Find where the given text appears and provide that cell's center as [x, y] coordinate. 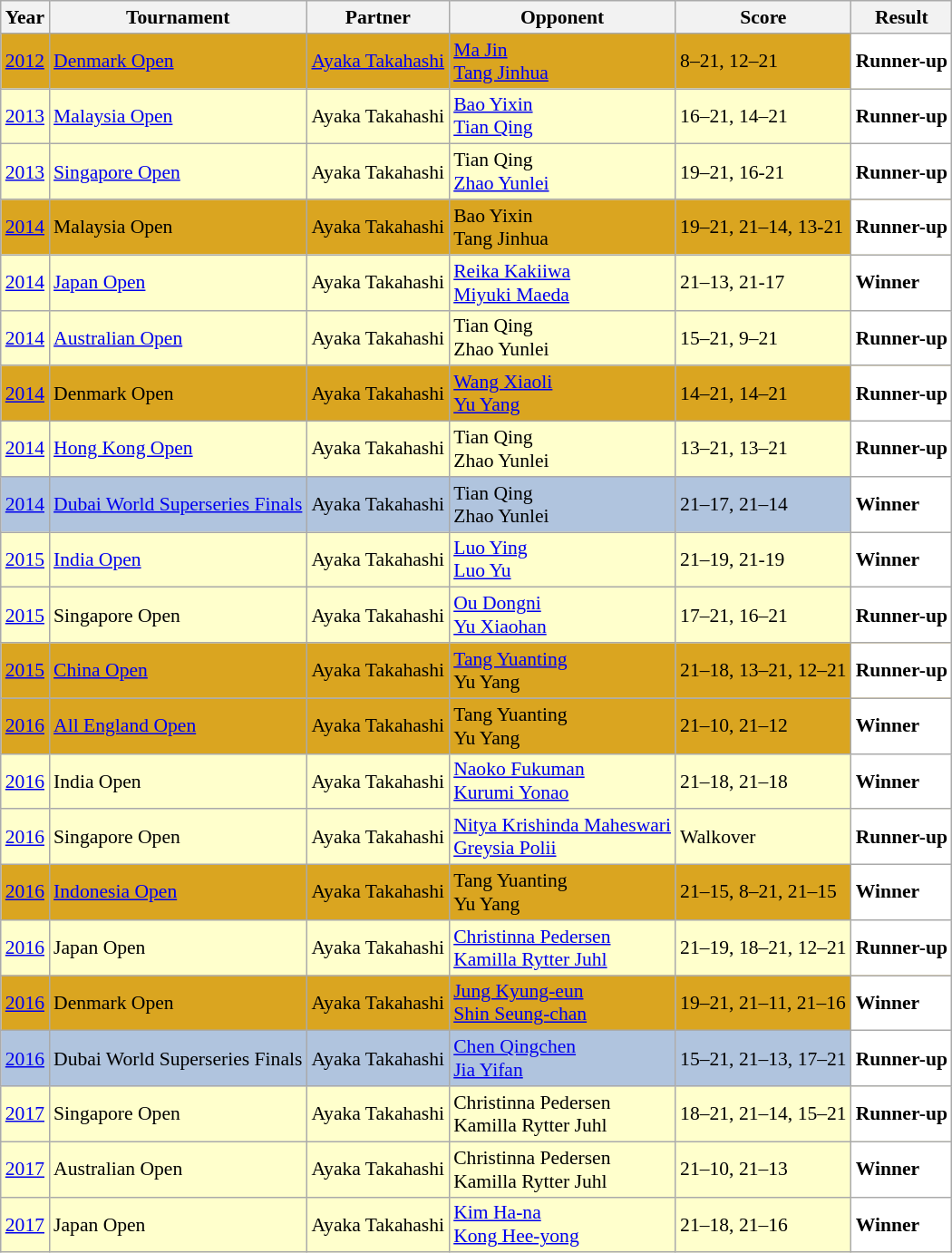
21–13, 21-17 [763, 283]
17–21, 16–21 [763, 615]
All England Open [178, 725]
Chen Qingchen Jia Yifan [562, 1059]
21–19, 18–21, 12–21 [763, 948]
19–21, 21–11, 21–16 [763, 1003]
21–17, 21–14 [763, 504]
15–21, 9–21 [763, 337]
21–18, 21–16 [763, 1224]
18–21, 21–14, 15–21 [763, 1113]
Luo Ying Luo Yu [562, 560]
Ou Dongni Yu Xiaohan [562, 615]
Wang Xiaoli Yu Yang [562, 393]
21–15, 8–21, 21–15 [763, 892]
15–21, 21–13, 17–21 [763, 1059]
14–21, 14–21 [763, 393]
21–18, 21–18 [763, 782]
21–19, 21-19 [763, 560]
Reika Kakiiwa Miyuki Maeda [562, 283]
8–21, 12–21 [763, 62]
19–21, 21–14, 13-21 [763, 227]
Opponent [562, 17]
13–21, 13–21 [763, 450]
Tournament [178, 17]
21–10, 21–12 [763, 725]
Bao Yixin Tian Qing [562, 116]
Result [901, 17]
Naoko Fukuman Kurumi Yonao [562, 782]
China Open [178, 671]
Bao Yixin Tang Jinhua [562, 227]
Hong Kong Open [178, 450]
Partner [377, 17]
Year [25, 17]
16–21, 14–21 [763, 116]
Walkover [763, 838]
Kim Ha-na Kong Hee-yong [562, 1224]
21–18, 13–21, 12–21 [763, 671]
Jung Kyung-eun Shin Seung-chan [562, 1003]
Ma Jin Tang Jinhua [562, 62]
21–10, 21–13 [763, 1170]
19–21, 16-21 [763, 172]
Indonesia Open [178, 892]
Nitya Krishinda Maheswari Greysia Polii [562, 838]
Score [763, 17]
2012 [25, 62]
